Find where the given text appears and provide that cell's center as [X, Y] coordinate. 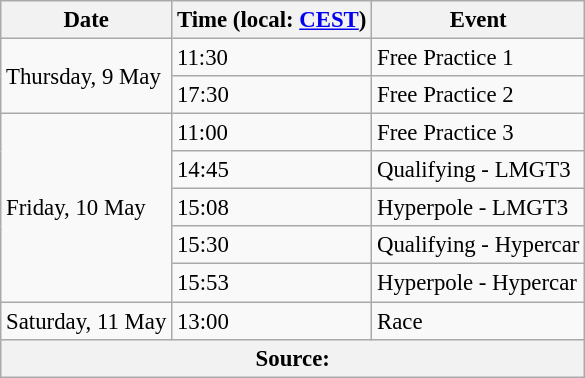
Source: [293, 358]
Free Practice 1 [478, 58]
13:00 [272, 321]
15:53 [272, 283]
Friday, 10 May [86, 208]
Date [86, 20]
15:08 [272, 208]
Free Practice 3 [478, 133]
Time (local: CEST) [272, 20]
Hyperpole - LMGT3 [478, 208]
Event [478, 20]
11:00 [272, 133]
17:30 [272, 95]
Thursday, 9 May [86, 76]
15:30 [272, 245]
Race [478, 321]
11:30 [272, 58]
14:45 [272, 170]
Hyperpole - Hypercar [478, 283]
Qualifying - LMGT3 [478, 170]
Saturday, 11 May [86, 321]
Qualifying - Hypercar [478, 245]
Free Practice 2 [478, 95]
